For the text-containing cell, return its midpoint in [x, y] coordinate format. 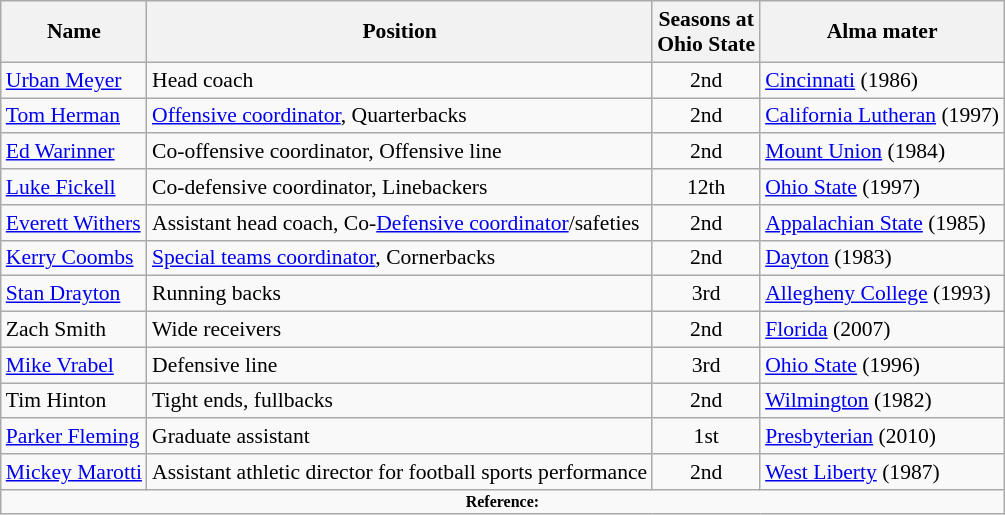
Reference: [502, 502]
Dayton (1983) [882, 258]
Wilmington (1982) [882, 401]
West Liberty (1987) [882, 472]
Running backs [400, 294]
1st [706, 437]
Alma mater [882, 32]
Mickey Marotti [74, 472]
Everett Withers [74, 223]
Stan Drayton [74, 294]
Appalachian State (1985) [882, 223]
Graduate assistant [400, 437]
Kerry Coombs [74, 258]
Parker Fleming [74, 437]
Co-offensive coordinator, Offensive line [400, 152]
Assistant head coach, Co-Defensive coordinator/safeties [400, 223]
Special teams coordinator, Cornerbacks [400, 258]
Name [74, 32]
California Lutheran (1997) [882, 116]
Tim Hinton [74, 401]
Florida (2007) [882, 330]
Ohio State (1997) [882, 187]
Ohio State (1996) [882, 365]
Zach Smith [74, 330]
Seasons atOhio State [706, 32]
Tom Herman [74, 116]
Urban Meyer [74, 80]
Wide receivers [400, 330]
Presbyterian (2010) [882, 437]
Cincinnati (1986) [882, 80]
12th [706, 187]
Mike Vrabel [74, 365]
Ed Warinner [74, 152]
Co-defensive coordinator, Linebackers [400, 187]
Mount Union (1984) [882, 152]
Tight ends, fullbacks [400, 401]
Defensive line [400, 365]
Allegheny College (1993) [882, 294]
Luke Fickell [74, 187]
Head coach [400, 80]
Assistant athletic director for football sports performance [400, 472]
Position [400, 32]
Offensive coordinator, Quarterbacks [400, 116]
